From the cell containing the given text, extract its center point as (X, Y) coordinate. 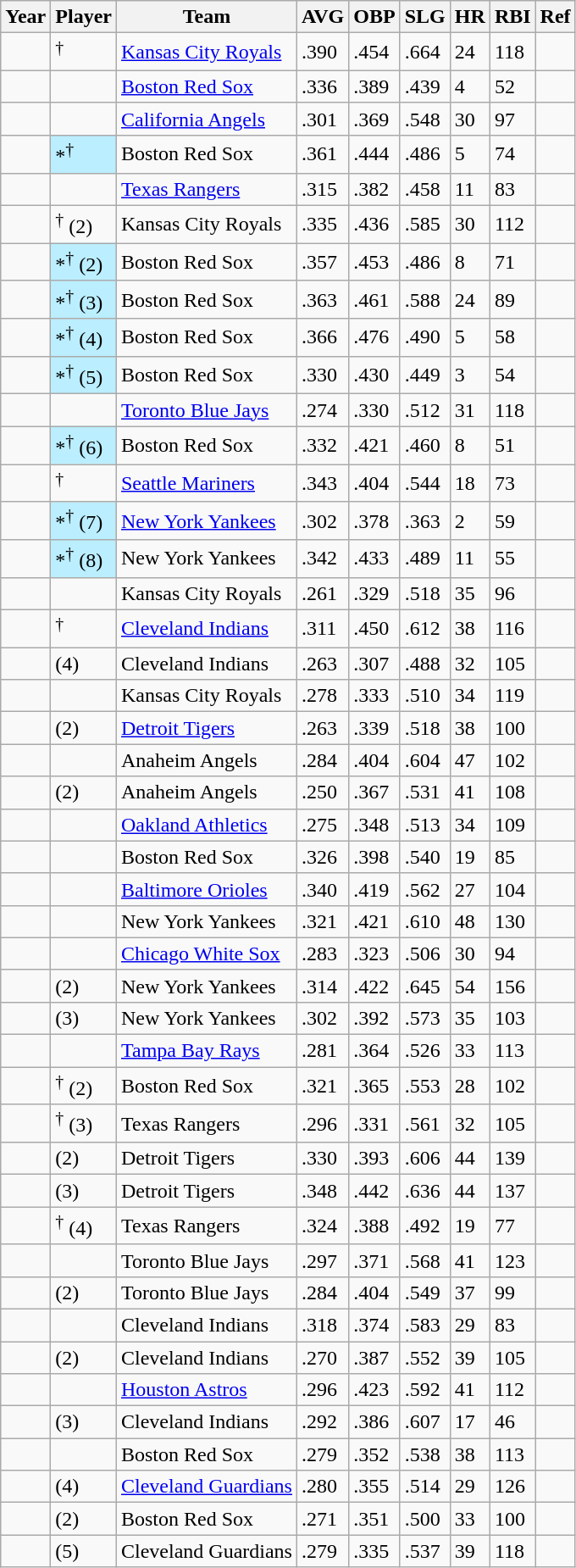
.311 (322, 629)
.274 (322, 410)
.307 (374, 664)
.612 (425, 629)
.531 (425, 792)
.342 (322, 559)
† (3) (84, 1124)
.314 (322, 986)
.422 (374, 986)
2 (469, 520)
156 (512, 986)
.364 (374, 1051)
Baltimore Orioles (207, 889)
3 (469, 375)
.390 (322, 53)
.453 (374, 263)
.261 (322, 593)
.323 (374, 954)
.636 (425, 1191)
.433 (374, 559)
.365 (374, 1087)
.324 (322, 1226)
.340 (322, 889)
.398 (374, 857)
Player (84, 17)
.339 (374, 728)
.333 (374, 696)
.336 (322, 86)
.573 (425, 1018)
.568 (425, 1260)
.280 (322, 1487)
.460 (425, 446)
.351 (374, 1519)
.488 (425, 664)
17 (469, 1422)
.371 (374, 1260)
(5) (84, 1551)
.419 (374, 889)
.449 (425, 375)
.510 (425, 696)
.476 (374, 337)
.297 (322, 1260)
.454 (374, 53)
.436 (374, 224)
.607 (425, 1422)
.332 (322, 446)
104 (512, 889)
.250 (322, 792)
103 (512, 1018)
.315 (322, 189)
.506 (425, 954)
52 (512, 86)
.492 (425, 1226)
139 (512, 1159)
18 (469, 483)
.439 (425, 86)
28 (469, 1087)
37 (469, 1293)
Year (25, 17)
*† (4) (84, 337)
.283 (322, 954)
.526 (425, 1051)
.367 (374, 792)
.423 (374, 1390)
.352 (374, 1454)
Seattle Mariners (207, 483)
74 (512, 154)
† (4) (84, 1226)
.610 (425, 921)
.592 (425, 1390)
.490 (425, 337)
AVG (322, 17)
.664 (425, 53)
.513 (425, 825)
.583 (425, 1326)
109 (512, 825)
31 (469, 410)
Chicago White Sox (207, 954)
*† (7) (84, 520)
.389 (374, 86)
4 (469, 86)
.500 (425, 1519)
27 (469, 889)
.382 (374, 189)
.606 (425, 1159)
*† (84, 154)
*† (2) (84, 263)
.343 (322, 483)
Tampa Bay Rays (207, 1051)
.369 (374, 119)
.544 (425, 483)
.540 (425, 857)
.387 (374, 1358)
.512 (425, 410)
RBI (512, 17)
.388 (374, 1226)
59 (512, 520)
.292 (322, 1422)
126 (512, 1487)
OBP (374, 17)
97 (512, 119)
.366 (322, 337)
.270 (322, 1358)
.326 (322, 857)
.393 (374, 1159)
.357 (322, 263)
.450 (374, 629)
.329 (374, 593)
HR (469, 17)
.549 (425, 1293)
.588 (425, 300)
.604 (425, 760)
.552 (425, 1358)
.444 (374, 154)
.361 (322, 154)
.514 (425, 1487)
123 (512, 1260)
116 (512, 629)
.281 (322, 1051)
48 (469, 921)
.392 (374, 1018)
.378 (374, 520)
.461 (374, 300)
.278 (322, 696)
.430 (374, 375)
46 (512, 1422)
89 (512, 300)
.548 (425, 119)
.537 (425, 1551)
.271 (322, 1519)
.374 (374, 1326)
*† (6) (84, 446)
47 (469, 760)
Team (207, 17)
*† (3) (84, 300)
94 (512, 954)
*† (5) (84, 375)
.562 (425, 889)
California Angels (207, 119)
58 (512, 337)
96 (512, 593)
71 (512, 263)
.538 (425, 1454)
55 (512, 559)
*† (8) (84, 559)
130 (512, 921)
73 (512, 483)
.585 (425, 224)
99 (512, 1293)
.645 (425, 986)
.458 (425, 189)
77 (512, 1226)
.355 (374, 1487)
.386 (374, 1422)
.442 (374, 1191)
Houston Astros (207, 1390)
85 (512, 857)
.318 (322, 1326)
119 (512, 696)
.331 (374, 1124)
.301 (322, 119)
Ref (556, 17)
108 (512, 792)
Oakland Athletics (207, 825)
137 (512, 1191)
.275 (322, 825)
51 (512, 446)
.561 (425, 1124)
SLG (425, 17)
.553 (425, 1087)
.489 (425, 559)
